Locate the cell with the specified text and output its [x, y] center coordinate. 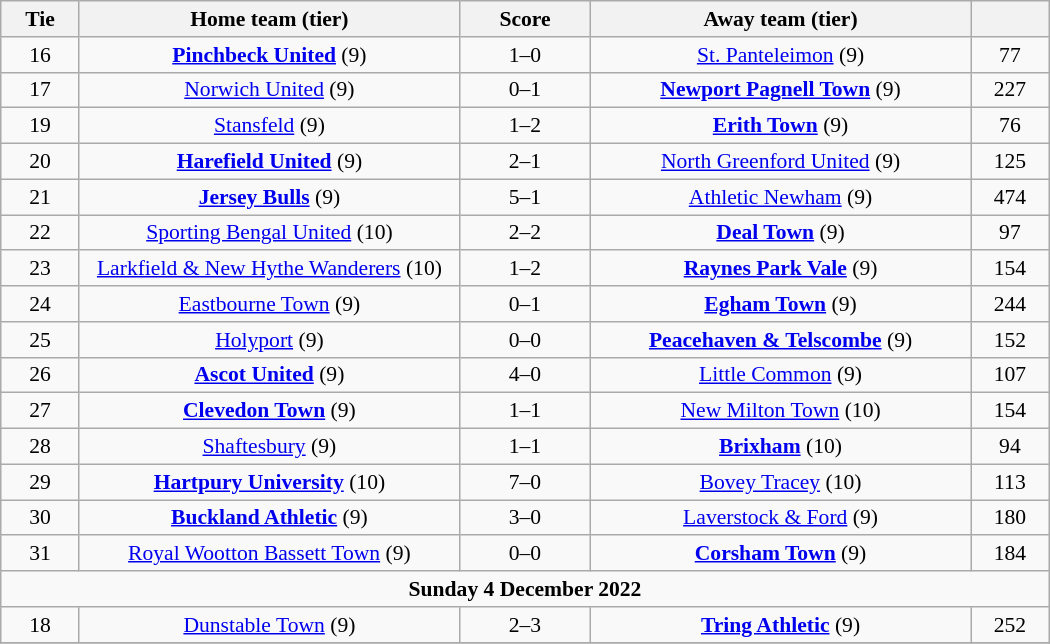
Sporting Bengal United (10) [269, 233]
Raynes Park Vale (9) [781, 269]
180 [1010, 518]
20 [40, 162]
Little Common (9) [781, 375]
Egham Town (9) [781, 304]
Newport Pagnell Town (9) [781, 90]
Shaftesbury (9) [269, 447]
Buckland Athletic (9) [269, 518]
Jersey Bulls (9) [269, 197]
2–1 [524, 162]
18 [40, 625]
19 [40, 126]
North Greenford United (9) [781, 162]
1–0 [524, 55]
Bovey Tracey (10) [781, 482]
Ascot United (9) [269, 375]
4–0 [524, 375]
474 [1010, 197]
152 [1010, 340]
Larkfield & New Hythe Wanderers (10) [269, 269]
227 [1010, 90]
Score [524, 19]
Tring Athletic (9) [781, 625]
Brixham (10) [781, 447]
Royal Wootton Bassett Town (9) [269, 554]
184 [1010, 554]
29 [40, 482]
3–0 [524, 518]
Erith Town (9) [781, 126]
94 [1010, 447]
113 [1010, 482]
Clevedon Town (9) [269, 411]
Athletic Newham (9) [781, 197]
107 [1010, 375]
2–3 [524, 625]
25 [40, 340]
Holyport (9) [269, 340]
Corsham Town (9) [781, 554]
21 [40, 197]
Away team (tier) [781, 19]
Pinchbeck United (9) [269, 55]
252 [1010, 625]
Peacehaven & Telscombe (9) [781, 340]
St. Panteleimon (9) [781, 55]
27 [40, 411]
Home team (tier) [269, 19]
97 [1010, 233]
30 [40, 518]
28 [40, 447]
Dunstable Town (9) [269, 625]
24 [40, 304]
76 [1010, 126]
125 [1010, 162]
22 [40, 233]
Deal Town (9) [781, 233]
Stansfeld (9) [269, 126]
244 [1010, 304]
Norwich United (9) [269, 90]
31 [40, 554]
7–0 [524, 482]
New Milton Town (10) [781, 411]
Tie [40, 19]
26 [40, 375]
Eastbourne Town (9) [269, 304]
5–1 [524, 197]
Laverstock & Ford (9) [781, 518]
23 [40, 269]
Sunday 4 December 2022 [525, 589]
Harefield United (9) [269, 162]
17 [40, 90]
2–2 [524, 233]
77 [1010, 55]
16 [40, 55]
Hartpury University (10) [269, 482]
